Return the [x, y] coordinate for the center point of the cell that contains the specified text.  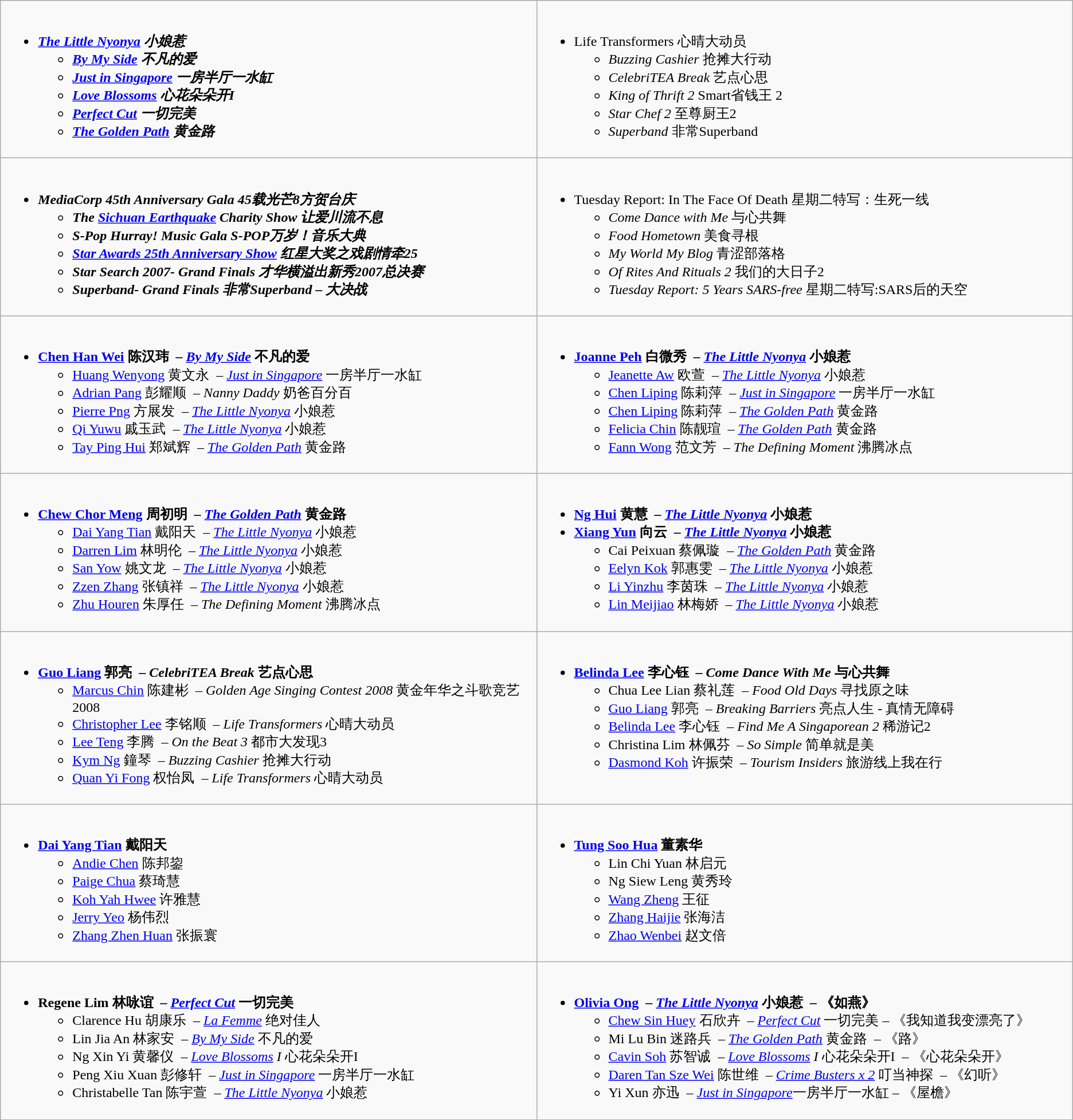
Dai Yang Tian 戴阳天Andie Chen 陈邦鋆Paige Chua 蔡琦慧Koh Yah Hwee 许雅慧Jerry Yeo 杨伟烈Zhang Zhen Huan 张振寰 [268, 883]
Tung Soo Hua 董素华Lin Chi Yuan 林启元Ng Siew Leng 黄秀玲Wang Zheng 王征Zhang Haijie 张海洁Zhao Wenbei 赵文倍 [805, 883]
Life Transformers 心晴大动员Buzzing Cashier 抢摊大行动CelebriTEA Break 艺点心思King of Thrift 2 Smart省钱王 2Star Chef 2 至尊厨王2Superband 非常Superband [805, 79]
The Little Nyonya 小娘惹By My Side 不凡的爱Just in Singapore 一房半厅一水缸Love Blossoms 心花朵朵开IPerfect Cut 一切完美The Golden Path 黄金路 [268, 79]
